Search for the cell housing the specified text and yield its [x, y] center coordinate. 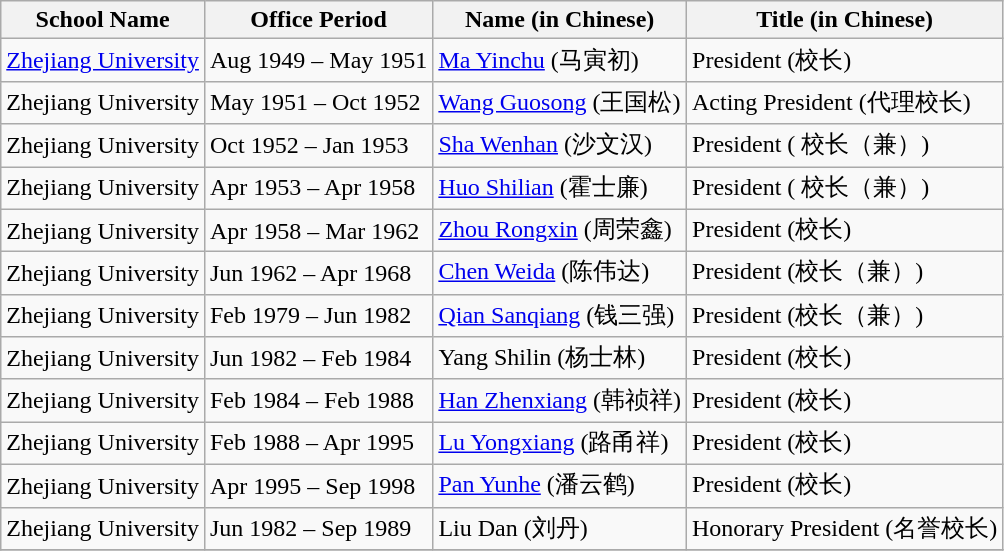
Ma Yinchu (马寅初) [560, 60]
Jun 1962 – Apr 1968 [318, 274]
Feb 1984 – Feb 1988 [318, 400]
Jun 1982 – Feb 1984 [318, 358]
Acting President (代理校长) [845, 102]
Wang Guosong (王国松) [560, 102]
Jun 1982 – Sep 1989 [318, 528]
Title (in Chinese) [845, 20]
Oct 1952 – Jan 1953 [318, 146]
Yang Shilin (杨士林) [560, 358]
Huo Shilian (霍士廉) [560, 188]
Feb 1988 – Apr 1995 [318, 444]
Apr 1995 – Sep 1998 [318, 486]
Feb 1979 – Jun 1982 [318, 316]
Sha Wenhan (沙文汉) [560, 146]
Apr 1958 – Mar 1962 [318, 230]
Name (in Chinese) [560, 20]
Chen Weida (陈伟达) [560, 274]
School Name [103, 20]
Liu Dan (刘丹) [560, 528]
Honorary President (名誉校长) [845, 528]
Lu Yongxiang (路甬祥) [560, 444]
Han Zhenxiang (韩祯祥) [560, 400]
Office Period [318, 20]
May 1951 – Oct 1952 [318, 102]
Apr 1953 – Apr 1958 [318, 188]
Aug 1949 – May 1951 [318, 60]
Pan Yunhe (潘云鹤) [560, 486]
Qian Sanqiang (钱三强) [560, 316]
Zhou Rongxin (周荣鑫) [560, 230]
